Search for the cell housing the specified text and yield its (X, Y) center coordinate. 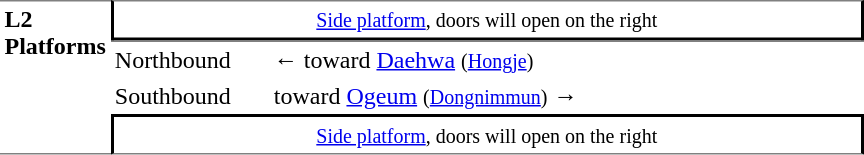
Southbound (190, 96)
Northbound (190, 59)
toward Ogeum (Dongnimmun) → (566, 96)
← toward Daehwa (Hongje) (566, 59)
L2Platforms (55, 77)
